Extract the (x, y) coordinate from the center of the cell holding the provided text.  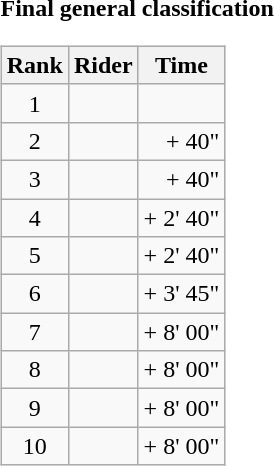
6 (34, 294)
Rank (34, 65)
4 (34, 217)
5 (34, 256)
2 (34, 141)
3 (34, 179)
1 (34, 103)
Rider (103, 65)
9 (34, 408)
10 (34, 446)
8 (34, 370)
7 (34, 332)
+ 3' 45" (182, 294)
Time (182, 65)
